Find where the given text appears and provide that cell's center as (x, y) coordinate. 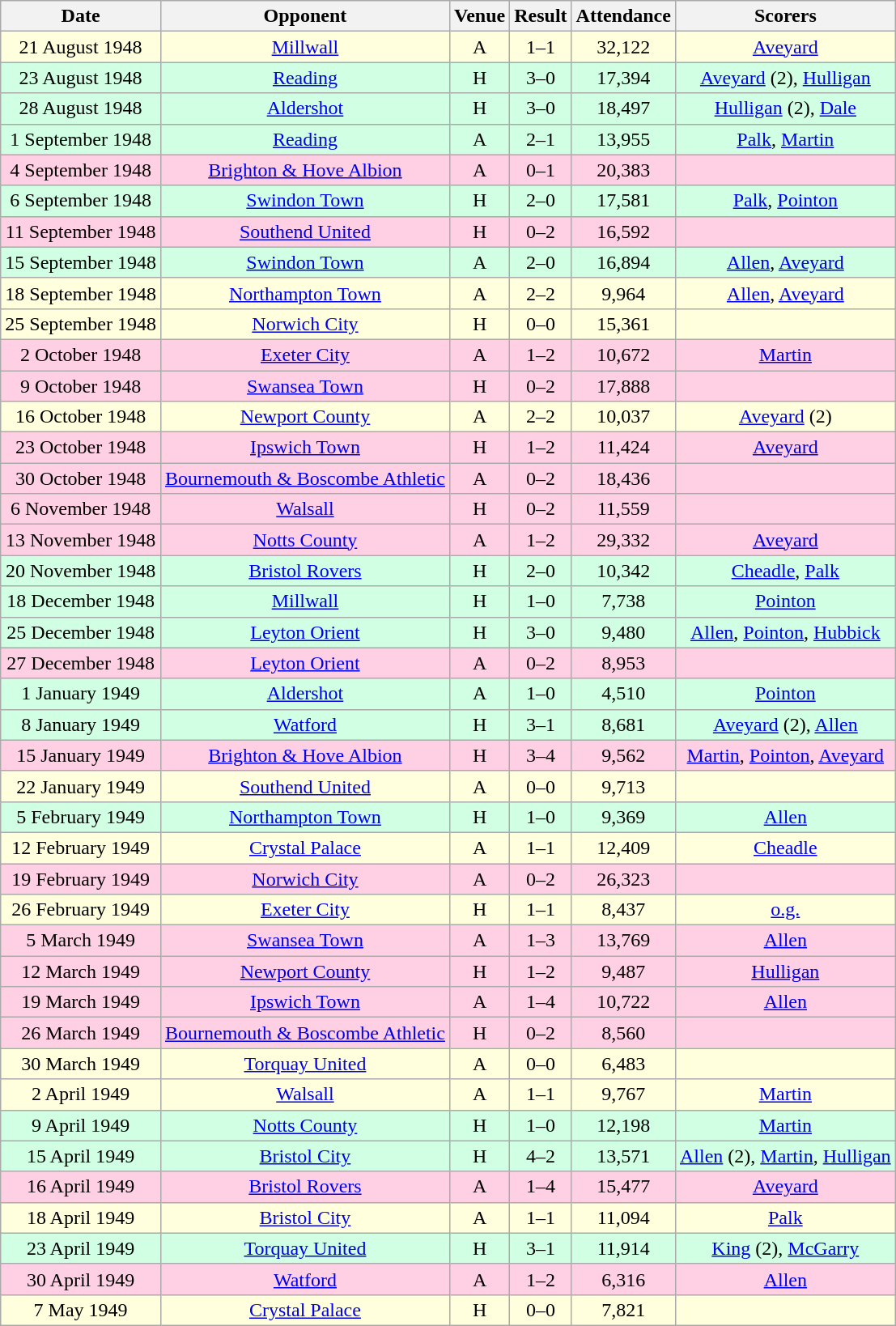
8,681 (623, 725)
8,953 (623, 663)
18 April 1949 (81, 1218)
Cheadle (785, 848)
9,480 (623, 632)
16 October 1948 (81, 417)
Aveyard (2) (785, 417)
9,369 (623, 817)
Hulligan (2), Dale (785, 108)
13,955 (623, 139)
8 January 1949 (81, 725)
12,198 (623, 1125)
Aveyard (2), Allen (785, 725)
15,361 (623, 324)
12,409 (623, 848)
23 October 1948 (81, 448)
9,713 (623, 786)
13 November 1948 (81, 540)
16 April 1949 (81, 1187)
15,477 (623, 1187)
5 February 1949 (81, 817)
1–3 (541, 941)
16,894 (623, 262)
9 October 1948 (81, 386)
9,487 (623, 971)
4 September 1948 (81, 170)
1 September 1948 (81, 139)
1 January 1949 (81, 694)
7,738 (623, 601)
23 April 1949 (81, 1248)
5 March 1949 (81, 941)
18,497 (623, 108)
30 October 1948 (81, 478)
0–1 (541, 170)
11 September 1948 (81, 232)
3–4 (541, 755)
o.g. (785, 910)
Palk, Pointon (785, 201)
25 December 1948 (81, 632)
16,592 (623, 232)
11,424 (623, 448)
Scorers (785, 16)
10,342 (623, 571)
7 May 1949 (81, 1310)
7,821 (623, 1310)
9 April 1949 (81, 1125)
18,436 (623, 478)
17,581 (623, 201)
15 April 1949 (81, 1156)
26,323 (623, 878)
Allen (2), Martin, Hulligan (785, 1156)
20,383 (623, 170)
Aveyard (2), Hulligan (785, 78)
6 September 1948 (81, 201)
2–1 (541, 139)
Opponent (304, 16)
4,510 (623, 694)
6,483 (623, 1064)
18 December 1948 (81, 601)
Cheadle, Palk (785, 571)
6,316 (623, 1279)
13,769 (623, 941)
15 September 1948 (81, 262)
Martin, Pointon, Aveyard (785, 755)
Date (81, 16)
Result (541, 16)
2 April 1949 (81, 1094)
26 March 1949 (81, 1033)
Palk (785, 1218)
32,122 (623, 47)
13,571 (623, 1156)
15 January 1949 (81, 755)
20 November 1948 (81, 571)
2 October 1948 (81, 355)
22 January 1949 (81, 786)
12 March 1949 (81, 971)
18 September 1948 (81, 293)
17,888 (623, 386)
10,672 (623, 355)
26 February 1949 (81, 910)
9,767 (623, 1094)
29,332 (623, 540)
17,394 (623, 78)
10,037 (623, 417)
Attendance (623, 16)
28 August 1948 (81, 108)
25 September 1948 (81, 324)
21 August 1948 (81, 47)
8,437 (623, 910)
King (2), McGarry (785, 1248)
9,964 (623, 293)
Allen, Pointon, Hubbick (785, 632)
11,914 (623, 1248)
23 August 1948 (81, 78)
9,562 (623, 755)
4–2 (541, 1156)
11,559 (623, 509)
Venue (479, 16)
27 December 1948 (81, 663)
10,722 (623, 1002)
11,094 (623, 1218)
30 April 1949 (81, 1279)
30 March 1949 (81, 1064)
19 March 1949 (81, 1002)
12 February 1949 (81, 848)
6 November 1948 (81, 509)
19 February 1949 (81, 878)
Hulligan (785, 971)
8,560 (623, 1033)
Palk, Martin (785, 139)
